Search for the cell housing the specified text and yield its [x, y] center coordinate. 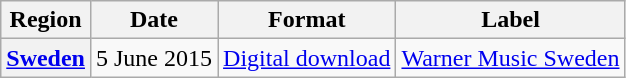
Date [154, 20]
Format [307, 20]
Label [510, 20]
Sweden [46, 58]
Digital download [307, 58]
Warner Music Sweden [510, 58]
Region [46, 20]
5 June 2015 [154, 58]
